Scan for the cell matching the given text and deliver its [X, Y] coordinate at center. 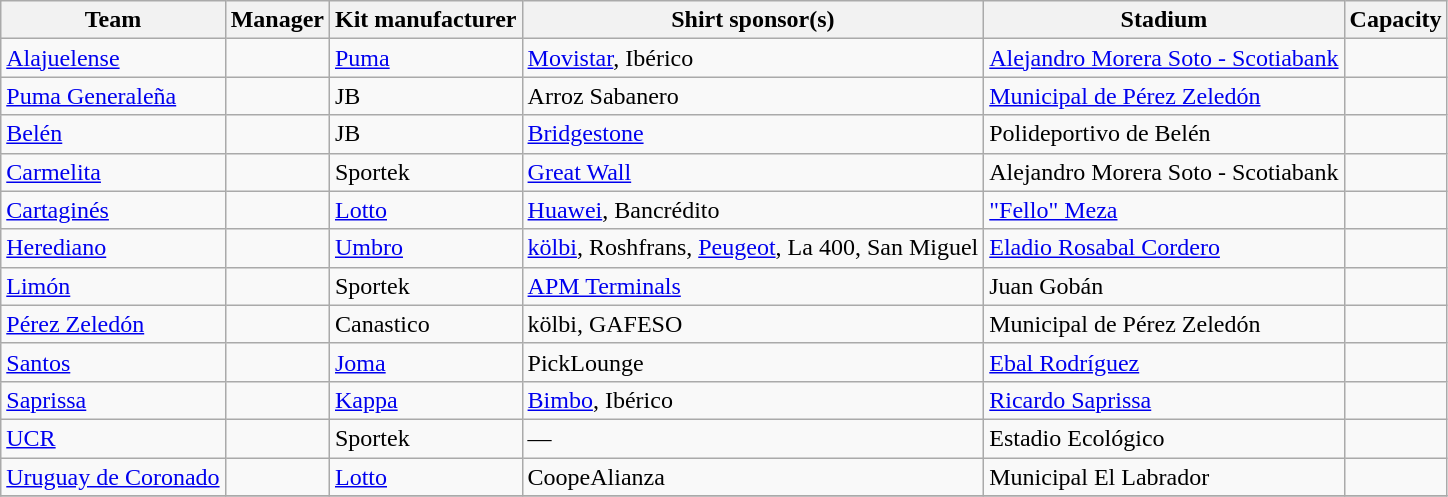
Canastico [426, 324]
Carmelita [113, 172]
Pérez Zeledón [113, 324]
Arroz Sabanero [753, 96]
Limón [113, 286]
Puma Generaleña [113, 96]
Bridgestone [753, 134]
Alajuelense [113, 58]
Movistar, Ibérico [753, 58]
CoopeAlianza [753, 477]
Stadium [1164, 20]
Belén [113, 134]
Juan Gobán [1164, 286]
"Fello" Meza [1164, 210]
Kit manufacturer [426, 20]
Estadio Ecológico [1164, 438]
UCR [113, 438]
Manager [277, 20]
PickLounge [753, 362]
Shirt sponsor(s) [753, 20]
Kappa [426, 400]
Uruguay de Coronado [113, 477]
Eladio Rosabal Cordero [1164, 248]
Huawei, Bancrédito [753, 210]
Ebal Rodríguez [1164, 362]
Polideportivo de Belén [1164, 134]
— [753, 438]
APM Terminals [753, 286]
kölbi, GAFESO [753, 324]
Joma [426, 362]
Team [113, 20]
Umbro [426, 248]
Cartaginés [113, 210]
Puma [426, 58]
kölbi, Roshfrans, Peugeot, La 400, San Miguel [753, 248]
Santos [113, 362]
Municipal El Labrador [1164, 477]
Bimbo, Ibérico [753, 400]
Capacity [1396, 20]
Great Wall [753, 172]
Herediano [113, 248]
Ricardo Saprissa [1164, 400]
Saprissa [113, 400]
